Search for the cell housing the specified text and yield its (x, y) center coordinate. 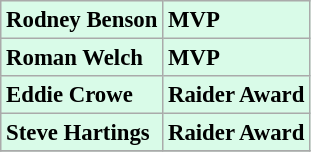
Rodney Benson (82, 20)
Roman Welch (82, 58)
Steve Hartings (82, 133)
Eddie Crowe (82, 95)
